Provide the [X, Y] coordinate of the cell's center where the given text is located.  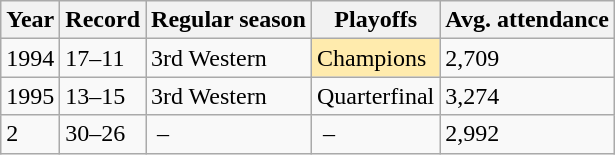
Playoffs [375, 20]
2 [30, 134]
Quarterfinal [375, 96]
17–11 [103, 58]
30–26 [103, 134]
3,274 [528, 96]
Regular season [229, 20]
Record [103, 20]
2,709 [528, 58]
Year [30, 20]
13–15 [103, 96]
Champions [375, 58]
Avg. attendance [528, 20]
1994 [30, 58]
2,992 [528, 134]
1995 [30, 96]
